Output the [X, Y] coordinate of the center of the cell containing the given text.  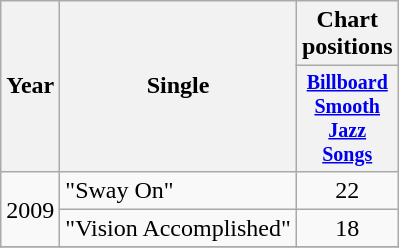
2009 [30, 209]
22 [347, 190]
Chart positions [347, 34]
"Vision Accomplished" [178, 228]
18 [347, 228]
Year [30, 86]
Billboard Smooth Jazz Songs [347, 118]
Single [178, 86]
"Sway On" [178, 190]
